Pinpoint the cell where the given text exists, returning its (X, Y) midpoint coordinate. 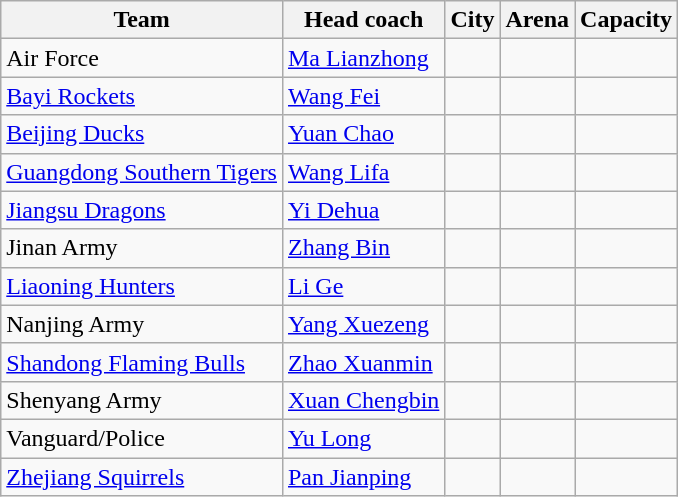
City (472, 20)
Beijing Ducks (142, 134)
Arena (538, 20)
Zhejiang Squirrels (142, 477)
Liaoning Hunters (142, 286)
Pan Jianping (363, 477)
Zhang Bin (363, 248)
Yuan Chao (363, 134)
Capacity (626, 20)
Yu Long (363, 438)
Guangdong Southern Tigers (142, 172)
Yang Xuezeng (363, 324)
Jinan Army (142, 248)
Air Force (142, 58)
Head coach (363, 20)
Jiangsu Dragons (142, 210)
Team (142, 20)
Vanguard/Police (142, 438)
Nanjing Army (142, 324)
Li Ge (363, 286)
Yi Dehua (363, 210)
Wang Lifa (363, 172)
Xuan Chengbin (363, 400)
Shenyang Army (142, 400)
Ma Lianzhong (363, 58)
Bayi Rockets (142, 96)
Zhao Xuanmin (363, 362)
Wang Fei (363, 96)
Shandong Flaming Bulls (142, 362)
